Return [X, Y] of the center of cell containing provided text 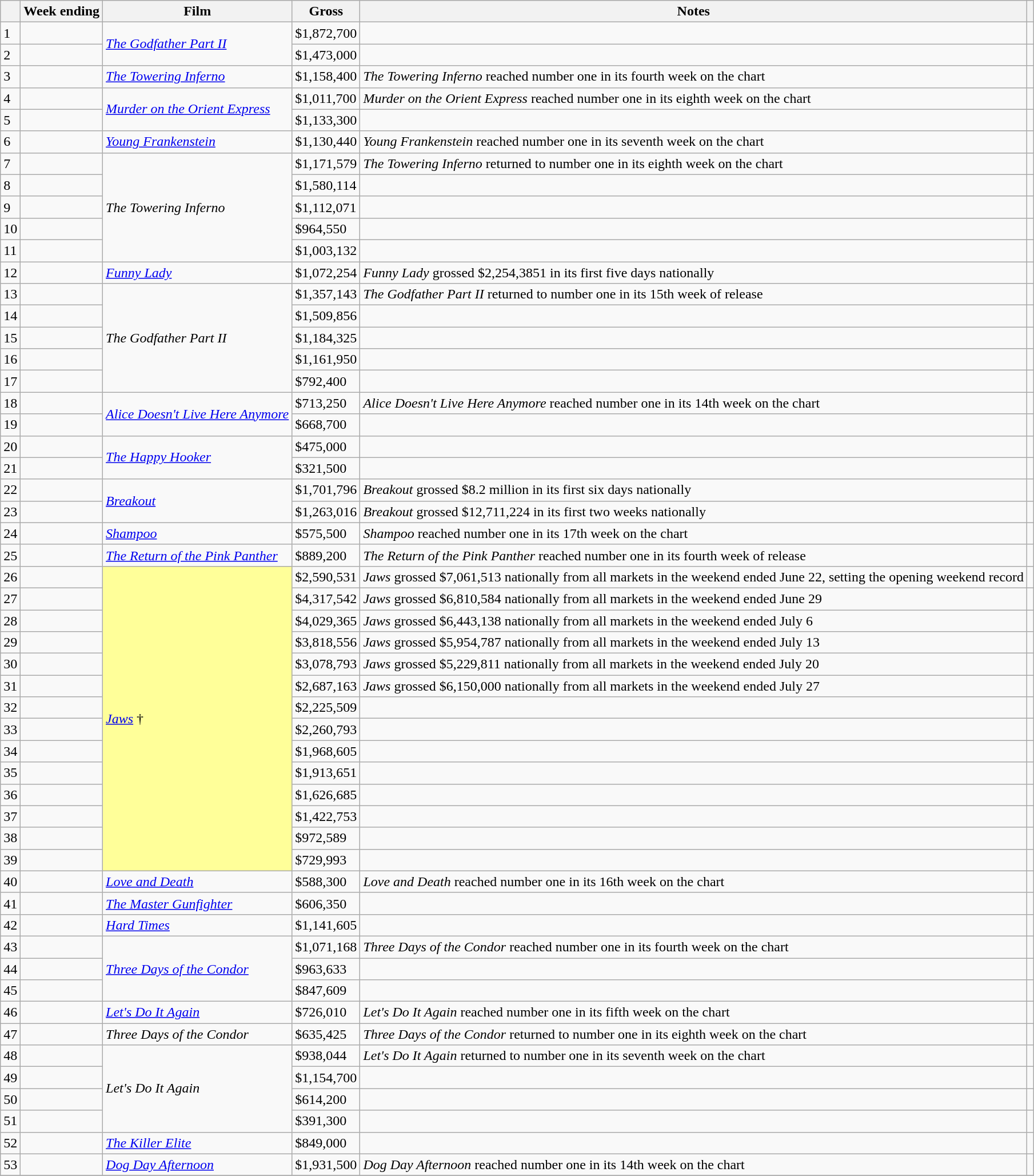
The Return of the Pink Panther reached number one in its fourth week of release [694, 555]
10 [10, 229]
46 [10, 1012]
$575,500 [326, 533]
$964,550 [326, 229]
51 [10, 1121]
Week ending [62, 11]
$321,500 [326, 468]
Jaws grossed $6,810,584 nationally from all markets in the weekend ended June 29 [694, 599]
$1,158,400 [326, 77]
$847,609 [326, 991]
19 [10, 425]
The Towering Inferno reached number one in its fourth week on the chart [694, 77]
$4,029,365 [326, 620]
42 [10, 925]
$1,154,700 [326, 1078]
37 [10, 816]
Breakout grossed $12,711,224 in its first two weeks nationally [694, 512]
$1,968,605 [326, 751]
$1,701,796 [326, 490]
28 [10, 620]
36 [10, 795]
43 [10, 947]
5 [10, 120]
35 [10, 773]
25 [10, 555]
Jaws grossed $7,061,513 nationally from all markets in the weekend ended June 22, setting the opening weekend record [694, 577]
Funny Lady [198, 273]
Murder on the Orient Express [198, 109]
$1,263,016 [326, 512]
Young Frankenstein reached number one in its seventh week on the chart [694, 142]
$938,044 [326, 1056]
39 [10, 860]
$2,260,793 [326, 729]
$3,818,556 [326, 643]
$606,350 [326, 903]
49 [10, 1078]
$1,931,500 [326, 1165]
24 [10, 533]
$3,078,793 [326, 664]
The Killer Elite [198, 1143]
21 [10, 468]
Breakout [198, 501]
9 [10, 207]
$1,626,685 [326, 795]
$668,700 [326, 425]
$2,590,531 [326, 577]
33 [10, 729]
Alice Doesn't Live Here Anymore [198, 414]
$1,112,071 [326, 207]
The Towering Inferno returned to number one in its eighth week on the chart [694, 164]
8 [10, 185]
7 [10, 164]
Let's Do It Again returned to number one in its seventh week on the chart [694, 1056]
13 [10, 294]
$1,580,114 [326, 185]
12 [10, 273]
$1,473,000 [326, 55]
Funny Lady grossed $2,254,3851 in its first five days nationally [694, 273]
Let's Do It Again reached number one in its fifth week on the chart [694, 1012]
6 [10, 142]
$963,633 [326, 969]
$849,000 [326, 1143]
$391,300 [326, 1121]
Dog Day Afternoon reached number one in its 14th week on the chart [694, 1165]
14 [10, 316]
Murder on the Orient Express reached number one in its eighth week on the chart [694, 98]
The Master Gunfighter [198, 903]
Notes [694, 11]
The Happy Hooker [198, 457]
$4,317,542 [326, 599]
27 [10, 599]
$1,184,325 [326, 338]
22 [10, 490]
$1,872,700 [326, 33]
Love and Death [198, 882]
The Godfather Part II returned to number one in its 15th week of release [694, 294]
$1,072,254 [326, 273]
48 [10, 1056]
$792,400 [326, 381]
$1,161,950 [326, 360]
Breakout grossed $8.2 million in its first six days nationally [694, 490]
17 [10, 381]
20 [10, 447]
50 [10, 1099]
15 [10, 338]
4 [10, 98]
29 [10, 643]
45 [10, 991]
$1,011,700 [326, 98]
41 [10, 903]
$1,913,651 [326, 773]
53 [10, 1165]
$1,141,605 [326, 925]
$1,071,168 [326, 947]
31 [10, 686]
47 [10, 1034]
32 [10, 708]
Film [198, 11]
1 [10, 33]
Jaws grossed $6,443,138 nationally from all markets in the weekend ended July 6 [694, 620]
18 [10, 403]
Love and Death reached number one in its 16th week on the chart [694, 882]
26 [10, 577]
11 [10, 250]
Shampoo [198, 533]
$1,130,440 [326, 142]
44 [10, 969]
Alice Doesn't Live Here Anymore reached number one in its 14th week on the chart [694, 403]
38 [10, 838]
The Return of the Pink Panther [198, 555]
$614,200 [326, 1099]
Jaws grossed $5,229,811 nationally from all markets in the weekend ended July 20 [694, 664]
$475,000 [326, 447]
$2,687,163 [326, 686]
$1,003,132 [326, 250]
2 [10, 55]
Three Days of the Condor returned to number one in its eighth week on the chart [694, 1034]
$972,589 [326, 838]
Young Frankenstein [198, 142]
$1,357,143 [326, 294]
$635,425 [326, 1034]
Jaws grossed $6,150,000 nationally from all markets in the weekend ended July 27 [694, 686]
$2,225,509 [326, 708]
34 [10, 751]
Three Days of the Condor reached number one in its fourth week on the chart [694, 947]
Dog Day Afternoon [198, 1165]
$1,509,856 [326, 316]
23 [10, 512]
$1,171,579 [326, 164]
52 [10, 1143]
Shampoo reached number one in its 17th week on the chart [694, 533]
$726,010 [326, 1012]
3 [10, 77]
30 [10, 664]
Gross [326, 11]
$713,250 [326, 403]
Hard Times [198, 925]
40 [10, 882]
$729,993 [326, 860]
16 [10, 360]
$588,300 [326, 882]
$1,422,753 [326, 816]
$1,133,300 [326, 120]
Jaws † [198, 718]
$889,200 [326, 555]
Jaws grossed $5,954,787 nationally from all markets in the weekend ended July 13 [694, 643]
